Return the [x, y] coordinate for the center point of the cell that contains the specified text.  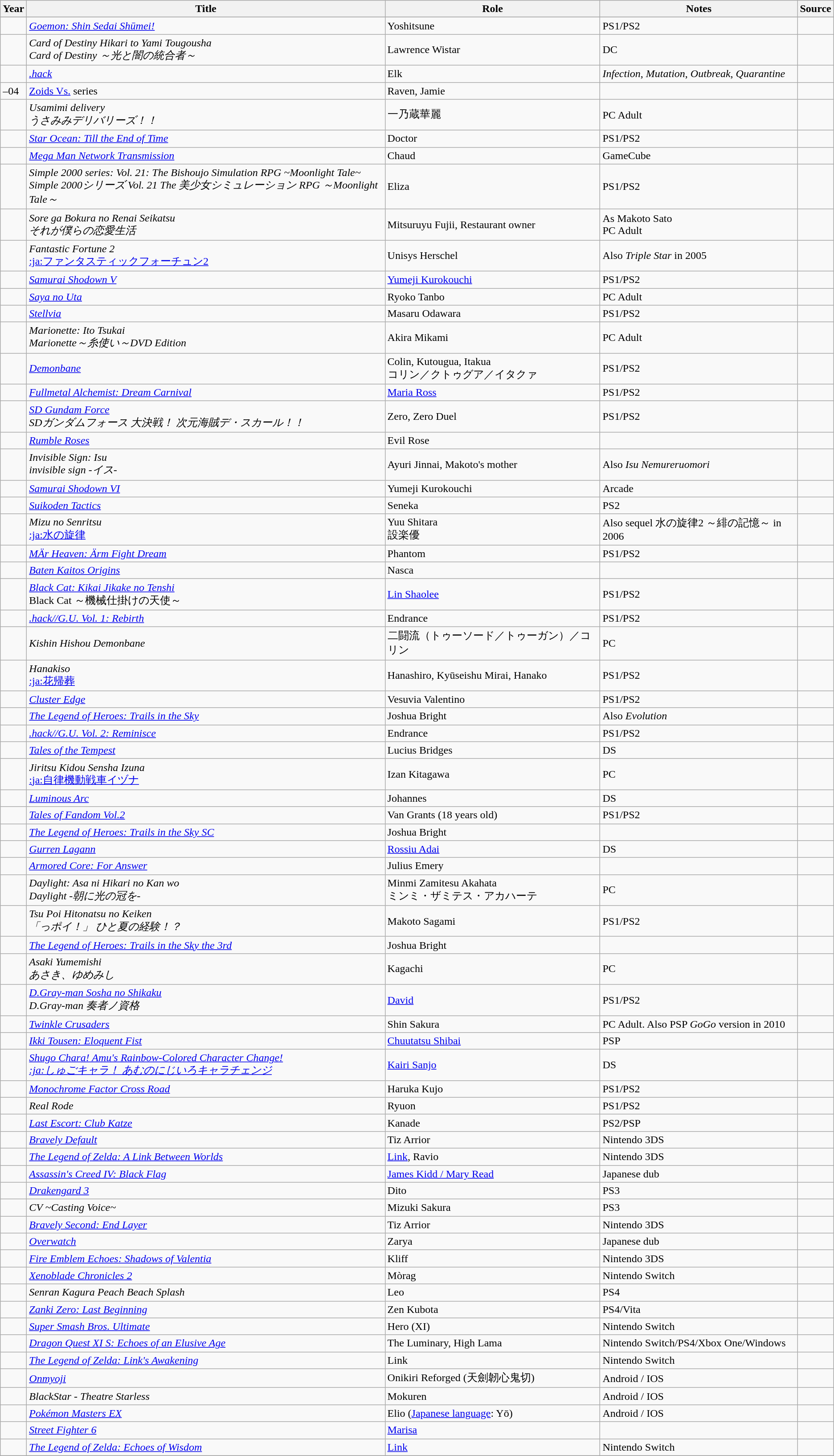
Onikiri Reforged (天劍韌心鬼切) [493, 1378]
Samurai Shodown VI [206, 488]
Also Evolution [699, 716]
Hero (XI) [493, 1326]
Stellvia [206, 314]
Sore ga Bokura no Renai Seikatsuそれが僕らの恋愛生活 [206, 225]
Monochrome Factor Cross Road [206, 1089]
Star Ocean: Till the End of Time [206, 139]
Black Cat: Kikai Jikake no TenshiBlack Cat ～機械仕掛けの天使～ [206, 595]
.hack//G.U. Vol. 2: Reminisce [206, 733]
Vesuvia Valentino [493, 699]
Kagachi [493, 969]
Julius Emery [493, 866]
Onmyoji [206, 1378]
Jiritsu Kidou Sensha Izuna:ja:自律機動戦車イヅナ [206, 774]
SD Gundam ForceSDガンダムフォース 大決戦！ 次元海賊デ・スカール！！ [206, 417]
Real Rode [206, 1106]
Leo [493, 1292]
Johannes [493, 798]
Assassin's Creed IV: Black Flag [206, 1173]
Samurai Shodown V [206, 279]
Xenoblade Chronicles 2 [206, 1276]
Kairi Sanjo [493, 1065]
Source [815, 9]
.hack//G.U. Vol. 1: Rebirth [206, 618]
Hanashiro, Kyūseishu Mirai, Hanako [493, 675]
Also Triple Star in 2005 [699, 256]
Ryuon [493, 1106]
Izan Kitagawa [493, 774]
James Kidd / Mary Read [493, 1173]
Lawrence Wistar [493, 50]
The Legend of Heroes: Trails in the Sky SC [206, 832]
Raven, Jamie [493, 90]
Maria Ross [493, 393]
Also Isu Nemureruomori [699, 464]
Ryoko Tanbo [493, 296]
BlackStar - Theatre Starless [206, 1396]
Asaki Yumemishiあさき、ゆめみし [206, 969]
Title [206, 9]
Invisible Sign: Isuinvisible sign -イス- [206, 464]
PSP [699, 1041]
Overwatch [206, 1242]
The Luminary, High Lama [493, 1343]
The Legend of Heroes: Trails in the Sky [206, 716]
一乃蔵華麗 [493, 115]
CV ~Casting Voice~ [206, 1208]
Arcade [699, 488]
Chaud [493, 156]
Simple 2000 series: Vol. 21: The Bishoujo Simulation RPG ~Moonlight Tale~Simple 2000シリーズ Vol. 21 The 美少女シミュレーション RPG ～Moonlight Tale～ [206, 186]
Elio (Japanese language: Yō) [493, 1413]
Role [493, 9]
Kishin Hishou Demonbane [206, 643]
Senran Kagura Peach Beach Splash [206, 1292]
Dito [493, 1191]
Lin Shaolee [493, 595]
Dragon Quest XI S: Echoes of an Elusive Age [206, 1343]
Twinkle Crusaders [206, 1024]
二闘流（トゥーソード／トゥーガン）／コリン [493, 643]
–04 [13, 90]
Last Escort: Club Katze [206, 1123]
Ikki Tousen: Eloquent Fist [206, 1041]
Haruka Kujo [493, 1089]
The Legend of Zelda: Echoes of Wisdom [206, 1447]
Colin, Kutougua, Itakuaコリン／クトゥグア／イタクァ [493, 369]
Bravely Default [206, 1140]
Seneka [493, 505]
Shin Sakura [493, 1024]
Zanki Zero: Last Beginning [206, 1309]
Luminous Arc [206, 798]
PC Adult. Also PSP GoGo version in 2010 [699, 1024]
Fullmetal Alchemist: Dream Carnival [206, 393]
Mizuki Sakura [493, 1208]
PS4/Vita [699, 1309]
Elk [493, 74]
Shugo Chara! Amu's Rainbow-Colored Character Change!:ja:しゅごキャラ！ あむのにじいろキャラチェンジ [206, 1065]
Mokuren [493, 1396]
The Legend of Zelda: Link's Awakening [206, 1360]
Also sequel 水の旋律2 ～緋の記憶～ in 2006 [699, 529]
GameCube [699, 156]
Hanakiso:ja:花帰葬 [206, 675]
Cluster Edge [206, 699]
Saya no Uta [206, 296]
Nintendo Switch/PS4/Xbox One/Windows [699, 1343]
Ayuri Jinnai, Makoto's mother [493, 464]
Infection, Mutation, Outbreak, Quarantine [699, 74]
Yoshitsune [493, 26]
Chuutatsu Shibai [493, 1041]
PS2 [699, 505]
Baten Kaitos Origins [206, 570]
Daylight: Asa ni Hikari no Kan woDaylight -朝に光の冠を- [206, 890]
Pokémon Masters EX [206, 1413]
As Makoto SatoPC Adult [699, 225]
Fire Emblem Echoes: Shadows of Valentia [206, 1259]
Notes [699, 9]
Super Smash Bros. Ultimate [206, 1326]
Minmi Zamitesu Akahataミンミ・ザミテス・アカハーテ [493, 890]
Zarya [493, 1242]
Tales of Fandom Vol.2 [206, 815]
Nasca [493, 570]
Eliza [493, 186]
Marisa [493, 1430]
DC [699, 50]
Akira Mikami [493, 338]
Mizu no Senritsu:ja:水の旋律 [206, 529]
Usamimi deliveryうさみみデリバリーズ！！ [206, 115]
Armored Core: For Answer [206, 866]
Tales of the Tempest [206, 750]
Lucius Bridges [493, 750]
PS2/PSP [699, 1123]
Doctor [493, 139]
Unisys Herschel [493, 256]
Drakengard 3 [206, 1191]
Goemon: Shin Sedai Shūmei! [206, 26]
Kliff [493, 1259]
Van Grants (18 years old) [493, 815]
Bravely Second: End Layer [206, 1225]
D.Gray-man Sosha no ShikakuD.Gray-man 奏者ノ資格 [206, 1000]
Marionette: Ito TsukaiMarionette～糸使い～DVD Edition [206, 338]
Kanade [493, 1123]
Card of Destiny Hikari to Yami TougoushaCard of Destiny ～光と闇の統合者～ [206, 50]
Zen Kubota [493, 1309]
PS4 [699, 1292]
Demonbane [206, 369]
Makoto Sagami [493, 921]
Rumble Roses [206, 440]
Zero, Zero Duel [493, 417]
Link, Ravio [493, 1157]
Year [13, 9]
Mitsuruyu Fujii, Restaurant owner [493, 225]
MÄr Heaven: Ärm Fight Dream [206, 554]
Rossiu Adai [493, 849]
The Legend of Heroes: Trails in the Sky the 3rd [206, 945]
.hack [206, 74]
Suikoden Tactics [206, 505]
The Legend of Zelda: A Link Between Worlds [206, 1157]
Phantom [493, 554]
David [493, 1000]
Zoids Vs. series [206, 90]
Mòrag [493, 1276]
Evil Rose [493, 440]
Street Fighter 6 [206, 1430]
Masaru Odawara [493, 314]
Gurren Lagann [206, 849]
Fantastic Fortune 2:ja:ファンタスティックフォーチュン2 [206, 256]
Yuu Shitara設楽優 [493, 529]
Mega Man Network Transmission [206, 156]
Tsu Poi Hitonatsu no Keiken「っポイ！」 ひと夏の経験！？ [206, 921]
